Find where the given text appears and provide that cell's center as (X, Y) coordinate. 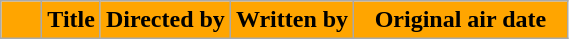
Original air date (461, 20)
Written by (292, 20)
Directed by (165, 20)
Title (72, 20)
